Provide the [x, y] coordinate of the cell's center where the given text is located.  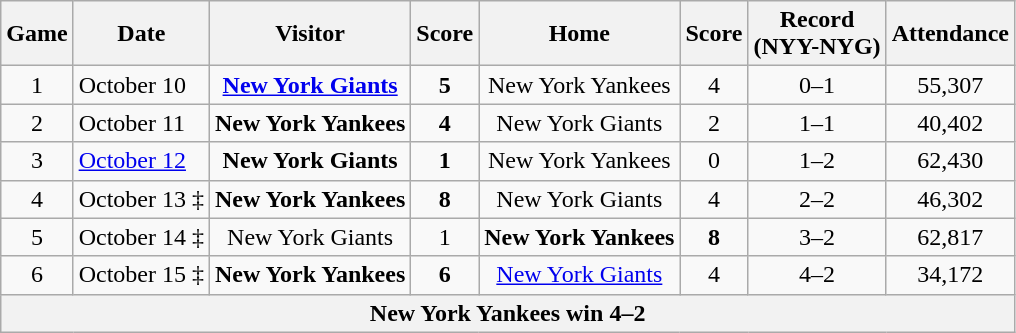
Game [37, 34]
2–2 [817, 199]
3 [37, 161]
October 12 [141, 161]
0 [714, 161]
4–2 [817, 275]
62,430 [950, 161]
Attendance [950, 34]
Date [141, 34]
October 15 ‡ [141, 275]
3–2 [817, 237]
Visitor [310, 34]
Home [580, 34]
1–2 [817, 161]
October 14 ‡ [141, 237]
1–1 [817, 123]
October 13 ‡ [141, 199]
55,307 [950, 85]
New York Yankees win 4–2 [508, 313]
34,172 [950, 275]
40,402 [950, 123]
Record(NYY-NYG) [817, 34]
46,302 [950, 199]
October 10 [141, 85]
0–1 [817, 85]
62,817 [950, 237]
October 11 [141, 123]
